Provide the [x, y] coordinate of the cell's center where the given text is located.  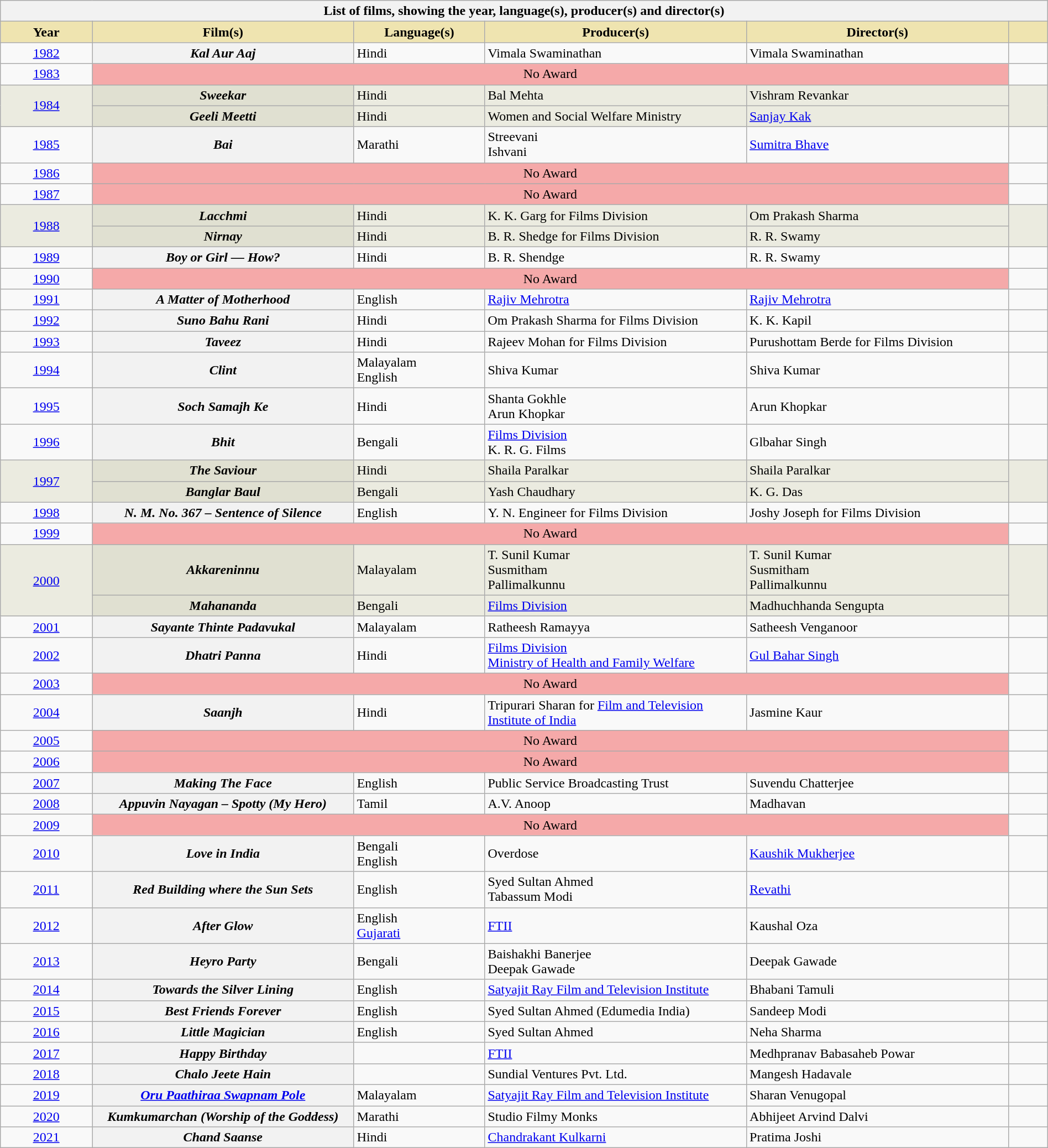
Love in India [223, 854]
2006 [46, 762]
1994 [46, 371]
StreevaniIshvani [616, 145]
Suno Bahu Rani [223, 321]
1996 [46, 442]
Sandeep Modi [878, 1011]
Film(s) [223, 32]
2008 [46, 804]
Bhabani Tamuli [878, 990]
Shanta GokhleArun Khopkar [616, 406]
Abhijeet Arvind Dalvi [878, 1116]
Revathi [878, 889]
Towards the Silver Lining [223, 990]
1997 [46, 481]
Geeli Meetti [223, 116]
Sweekar [223, 95]
Syed Sultan AhmedTabassum Modi [616, 889]
Lacchmi [223, 215]
Medhpranav Babasaheb Powar [878, 1053]
Year [46, 32]
Deepak Gawade [878, 961]
Heyro Party [223, 961]
Chalo Jeete Hain [223, 1074]
Madhavan [878, 804]
Films DivisionK. R. G. Films [616, 442]
Rajeev Mohan for Films Division [616, 342]
2004 [46, 712]
Sumitra Bhave [878, 145]
Clint [223, 371]
Bal Mehta [616, 95]
Kumkumarchan (Worship of the Goddess) [223, 1116]
2009 [46, 825]
Happy Birthday [223, 1053]
Overdose [616, 854]
Nirnay [223, 236]
1989 [46, 257]
K. K. Kapil [878, 321]
Appuvin Nayagan – Spotty (My Hero) [223, 804]
Women and Social Welfare Ministry [616, 116]
BengaliEnglish [419, 854]
Banglar Baul [223, 492]
Kaushal Oza [878, 926]
2003 [46, 683]
2013 [46, 961]
Chandrakant Kulkarni [616, 1137]
Akkareninnu [223, 570]
Mangesh Hadavale [878, 1074]
Boy or Girl — How? [223, 257]
Red Building where the Sun Sets [223, 889]
2007 [46, 783]
Kaushik Mukherjee [878, 854]
Kal Aur Aaj [223, 53]
List of films, showing the year, language(s), producer(s) and director(s) [524, 11]
Y. N. Engineer for Films Division [616, 513]
N. M. No. 367 – Sentence of Silence [223, 513]
Joshy Joseph for Films Division [878, 513]
MalayalamEnglish [419, 371]
Vishram Revankar [878, 95]
Bhit [223, 442]
Tripurari Sharan for Film and Television Institute of India [616, 712]
Taveez [223, 342]
2019 [46, 1095]
1988 [46, 226]
Syed Sultan Ahmed (Edumedia India) [616, 1011]
K. K. Garg for Films Division [616, 215]
Baishakhi BanerjeeDeepak Gawade [616, 961]
2005 [46, 741]
2012 [46, 926]
1982 [46, 53]
1984 [46, 106]
Satheesh Venganoor [878, 627]
2001 [46, 627]
Purushottam Berde for Films Division [878, 342]
2021 [46, 1137]
1999 [46, 534]
B. R. Shedge for Films Division [616, 236]
Mahananda [223, 606]
1998 [46, 513]
Jasmine Kaur [878, 712]
2017 [46, 1053]
Director(s) [878, 32]
Producer(s) [616, 32]
Making The Face [223, 783]
A Matter of Motherhood [223, 300]
Ratheesh Ramayya [616, 627]
Om Prakash Sharma [878, 215]
Suvendu Chatterjee [878, 783]
Oru Paathiraa Swapnam Pole [223, 1095]
1993 [46, 342]
K. G. Das [878, 492]
Sayante Thinte Padavukal [223, 627]
Films Division [616, 606]
Sanjay Kak [878, 116]
Studio Filmy Monks [616, 1116]
1986 [46, 173]
A.V. Anoop [616, 804]
B. R. Shendge [616, 257]
Om Prakash Sharma for Films Division [616, 321]
After Glow [223, 926]
2015 [46, 1011]
Pratima Joshi [878, 1137]
2010 [46, 854]
2020 [46, 1116]
Syed Sultan Ahmed [616, 1032]
2014 [46, 990]
Sharan Venugopal [878, 1095]
Gul Bahar Singh [878, 655]
Best Friends Forever [223, 1011]
The Saviour [223, 471]
Sundial Ventures Pvt. Ltd. [616, 1074]
Yash Chaudhary [616, 492]
Dhatri Panna [223, 655]
1987 [46, 194]
1992 [46, 321]
Arun Khopkar [878, 406]
1983 [46, 74]
Neha Sharma [878, 1032]
Bai [223, 145]
Glbahar Singh [878, 442]
2000 [46, 580]
1985 [46, 145]
Saanjh [223, 712]
2002 [46, 655]
Madhuchhanda Sengupta [878, 606]
Soch Samajh Ke [223, 406]
2018 [46, 1074]
Films DivisionMinistry of Health and Family Welfare [616, 655]
2011 [46, 889]
1995 [46, 406]
Public Service Broadcasting Trust [616, 783]
Tamil [419, 804]
2016 [46, 1032]
EnglishGujarati [419, 926]
Little Magician [223, 1032]
Chand Saanse [223, 1137]
Language(s) [419, 32]
1990 [46, 278]
1991 [46, 300]
